Capture the cell that displays the provided text and extract its (X, Y) central coordinate. 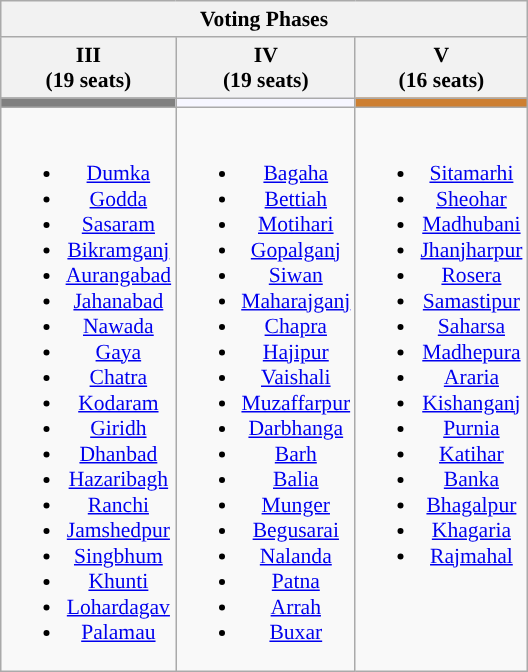
DumkaGoddaSasaramBikramganjAurangabadJahanabadNawadaGayaChatraKodaramGiridhDhanbadHazaribaghRanchiJamshedpurSingbhumKhuntiLohardagavPalamau (89, 390)
IV(19 seats) (266, 66)
III(19 seats) (89, 66)
SitamarhiSheoharMadhubaniJhanjharpurRoseraSamastipurSaharsaMadhepuraArariaKishanganjPurniaKatiharBankaBhagalpurKhagariaRajmahal (441, 390)
V(16 seats) (441, 66)
BagahaBettiahMotihariGopalganjSiwanMaharajganjChapraHajipurVaishaliMuzaffarpurDarbhangaBarhBaliaMungerBegusaraiNalandaPatnaArrahBuxar (266, 390)
Voting Phases (264, 19)
